Pinpoint the cell where the given text exists, returning its [X, Y] midpoint coordinate. 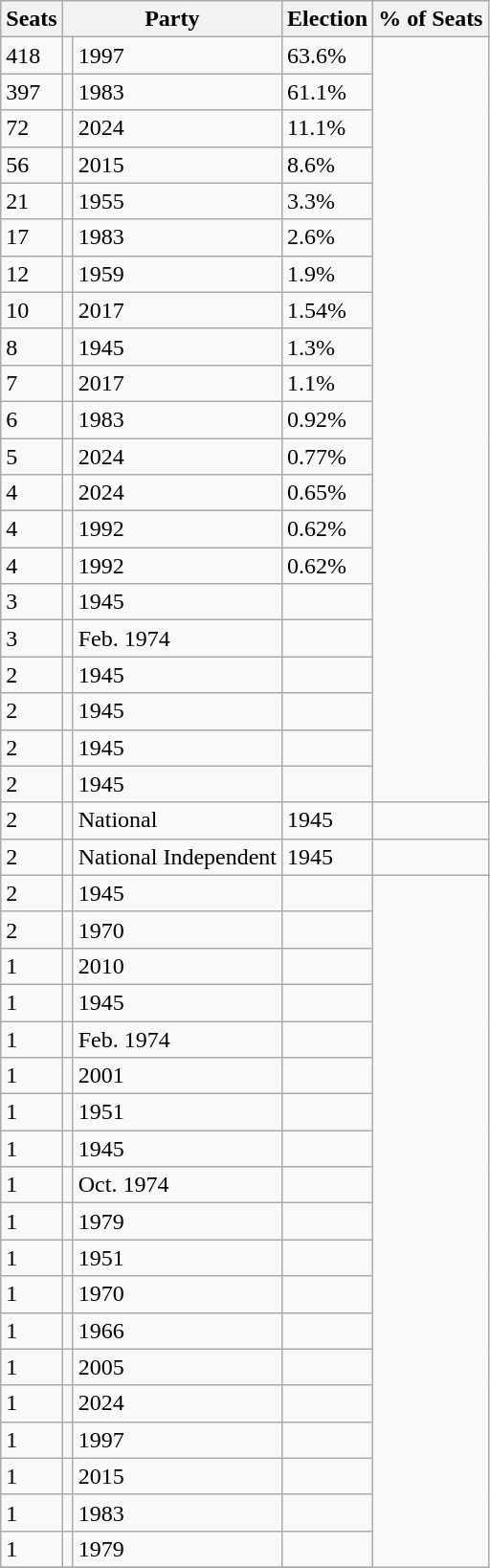
8 [32, 347]
1.1% [327, 383]
Oct. 1974 [177, 1185]
0.65% [327, 493]
5 [32, 457]
0.92% [327, 419]
1966 [177, 1331]
Seats [32, 19]
Election [327, 19]
3.3% [327, 201]
72 [32, 128]
56 [32, 165]
0.77% [327, 457]
10 [32, 310]
2005 [177, 1367]
2001 [177, 1076]
61.1% [327, 92]
63.6% [327, 56]
2010 [177, 966]
8.6% [327, 165]
1959 [177, 274]
17 [32, 237]
1.9% [327, 274]
National [177, 820]
418 [32, 56]
7 [32, 383]
12 [32, 274]
1955 [177, 201]
2.6% [327, 237]
21 [32, 201]
1.54% [327, 310]
Party [172, 19]
11.1% [327, 128]
% of Seats [431, 19]
1.3% [327, 347]
397 [32, 92]
National Independent [177, 857]
6 [32, 419]
